Find where the given text appears and provide that cell's center as (X, Y) coordinate. 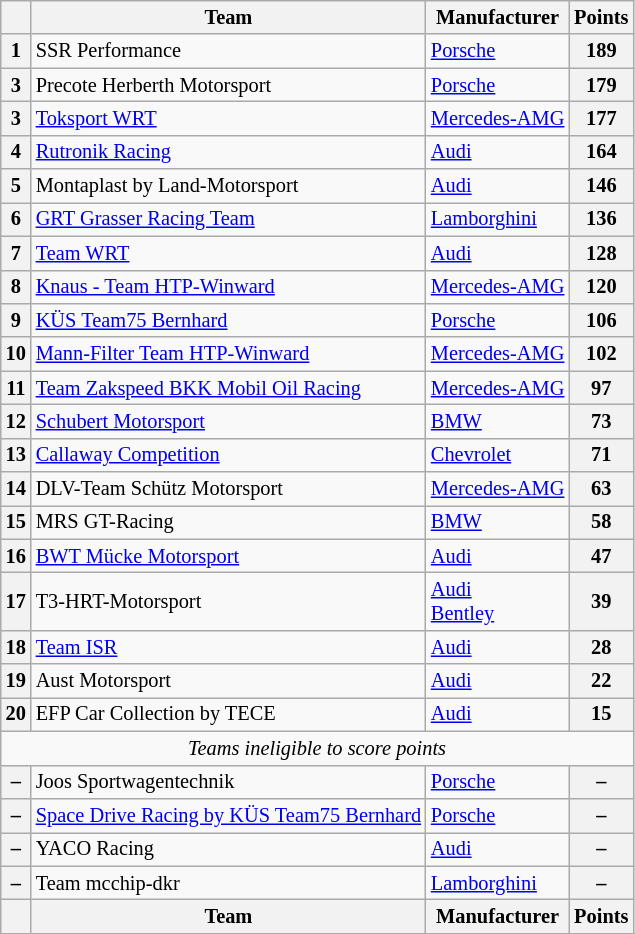
KÜS Team75 Bernhard (228, 320)
47 (601, 556)
Joos Sportwagentechnik (228, 782)
SSR Performance (228, 51)
Mann-Filter Team HTP-Winward (228, 354)
EFP Car Collection by TECE (228, 714)
BWT Mücke Motorsport (228, 556)
17 (16, 601)
10 (16, 354)
AudiBentley (498, 601)
106 (601, 320)
73 (601, 421)
22 (601, 681)
MRS GT-Racing (228, 522)
Teams ineligible to score points (318, 748)
Knaus - Team HTP-Winward (228, 287)
102 (601, 354)
Aust Motorsport (228, 681)
9 (16, 320)
T3-HRT-Motorsport (228, 601)
120 (601, 287)
16 (16, 556)
8 (16, 287)
6 (16, 219)
GRT Grasser Racing Team (228, 219)
12 (16, 421)
13 (16, 455)
20 (16, 714)
5 (16, 186)
YACO Racing (228, 849)
28 (601, 647)
Team Zakspeed BKK Mobil Oil Racing (228, 388)
71 (601, 455)
97 (601, 388)
DLV-Team Schütz Motorsport (228, 489)
4 (16, 152)
164 (601, 152)
63 (601, 489)
18 (16, 647)
Montaplast by Land-Motorsport (228, 186)
Callaway Competition (228, 455)
1 (16, 51)
39 (601, 601)
177 (601, 118)
128 (601, 253)
14 (16, 489)
7 (16, 253)
19 (16, 681)
Space Drive Racing by KÜS Team75 Bernhard (228, 815)
Team WRT (228, 253)
Toksport WRT (228, 118)
179 (601, 85)
Team mcchip-dkr (228, 883)
Team ISR (228, 647)
Chevrolet (498, 455)
146 (601, 186)
189 (601, 51)
136 (601, 219)
58 (601, 522)
Precote Herberth Motorsport (228, 85)
Rutronik Racing (228, 152)
Schubert Motorsport (228, 421)
11 (16, 388)
